Identify which cell holds the provided text, then report its [x, y] central coordinate. 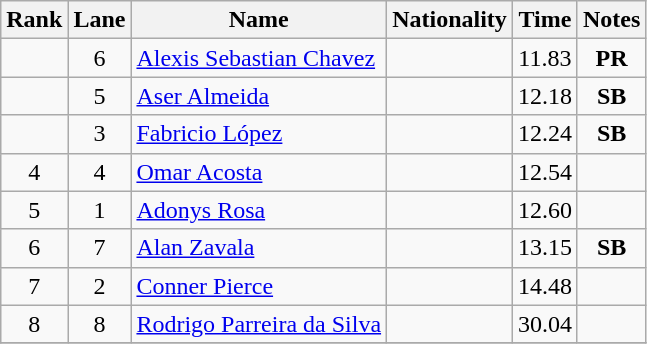
12.24 [544, 134]
Aser Almeida [259, 96]
Conner Pierce [259, 286]
13.15 [544, 248]
3 [100, 134]
Time [544, 20]
Rodrigo Parreira da Silva [259, 324]
12.60 [544, 210]
12.18 [544, 96]
Nationality [450, 20]
Lane [100, 20]
Notes [611, 20]
2 [100, 286]
Alexis Sebastian Chavez [259, 58]
1 [100, 210]
Fabricio López [259, 134]
30.04 [544, 324]
11.83 [544, 58]
Alan Zavala [259, 248]
14.48 [544, 286]
PR [611, 58]
Omar Acosta [259, 172]
12.54 [544, 172]
Rank [34, 20]
Adonys Rosa [259, 210]
Name [259, 20]
